Pinpoint the cell where the given text exists, returning its [x, y] midpoint coordinate. 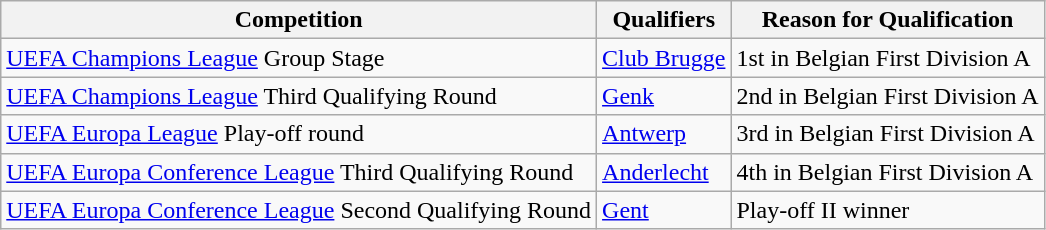
Reason for Qualification [888, 20]
Club Brugge [664, 58]
Genk [664, 96]
2nd in Belgian First Division A [888, 96]
UEFA Champions League Third Qualifying Round [299, 96]
1st in Belgian First Division A [888, 58]
Qualifiers [664, 20]
UEFA Europa Conference League Third Qualifying Round [299, 172]
4th in Belgian First Division A [888, 172]
Gent [664, 210]
UEFA Champions League Group Stage [299, 58]
Anderlecht [664, 172]
3rd in Belgian First Division A [888, 134]
Antwerp [664, 134]
Play-off II winner [888, 210]
UEFA Europa Conference League Second Qualifying Round [299, 210]
UEFA Europa League Play-off round [299, 134]
Competition [299, 20]
